Determine the [x, y] coordinate at the center of the cell enclosing the given text.  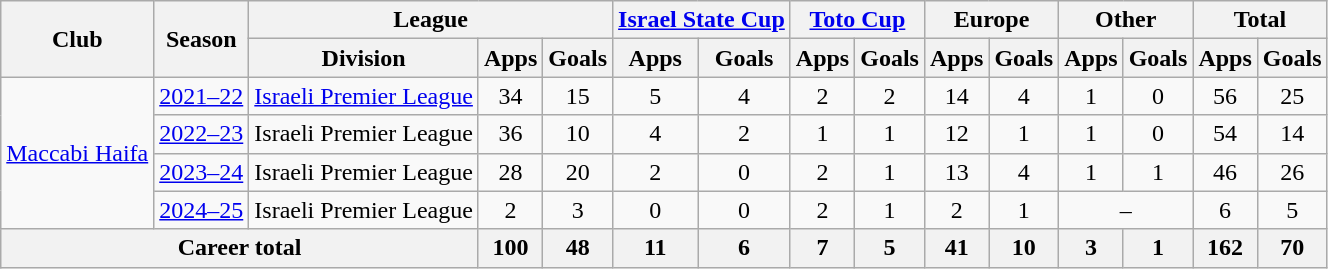
Other [1126, 20]
Club [78, 39]
162 [1225, 248]
34 [510, 96]
Season [202, 39]
Career total [240, 248]
41 [956, 248]
Israel State Cup [702, 20]
13 [956, 172]
25 [1292, 96]
20 [578, 172]
League [431, 20]
Maccabi Haifa [78, 153]
Division [364, 58]
46 [1225, 172]
2021–22 [202, 96]
Toto Cup [857, 20]
2024–25 [202, 210]
Total [1260, 20]
36 [510, 134]
70 [1292, 248]
7 [822, 248]
48 [578, 248]
2022–23 [202, 134]
2023–24 [202, 172]
26 [1292, 172]
15 [578, 96]
100 [510, 248]
28 [510, 172]
11 [656, 248]
Europe [991, 20]
12 [956, 134]
54 [1225, 134]
56 [1225, 96]
– [1126, 210]
